Detect which cell encompasses the target text, then output its (X, Y) center coordinate. 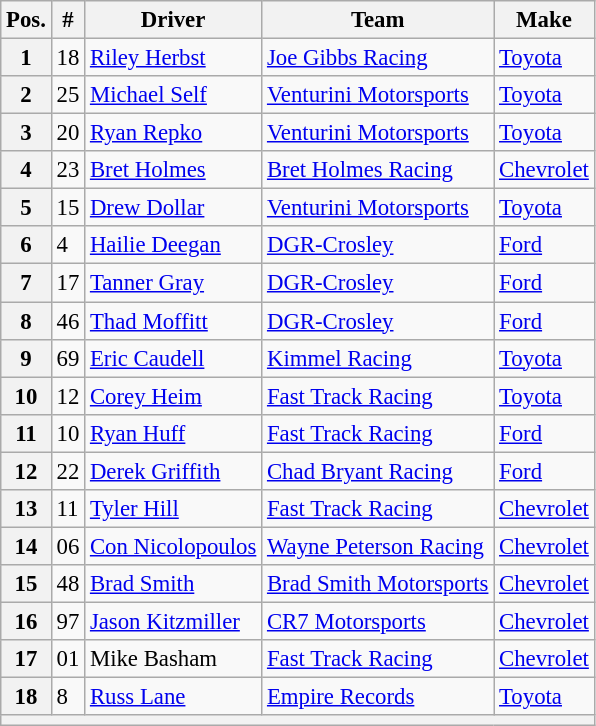
5 (26, 208)
Kimmel Racing (378, 358)
# (68, 20)
Drew Dollar (174, 208)
20 (68, 133)
Team (378, 20)
22 (68, 471)
46 (68, 321)
Thad Moffitt (174, 321)
16 (26, 621)
3 (26, 133)
Bret Holmes Racing (378, 170)
Con Nicolopoulos (174, 546)
48 (68, 584)
Make (544, 20)
Michael Self (174, 95)
Tanner Gray (174, 283)
Driver (174, 20)
Joe Gibbs Racing (378, 58)
1 (26, 58)
14 (26, 546)
Jason Kitzmiller (174, 621)
01 (68, 659)
Bret Holmes (174, 170)
2 (26, 95)
23 (68, 170)
13 (26, 509)
Chad Bryant Racing (378, 471)
69 (68, 358)
Riley Herbst (174, 58)
Hailie Deegan (174, 245)
Ryan Huff (174, 433)
06 (68, 546)
25 (68, 95)
Ryan Repko (174, 133)
CR7 Motorsports (378, 621)
Eric Caudell (174, 358)
Tyler Hill (174, 509)
Derek Griffith (174, 471)
Pos. (26, 20)
9 (26, 358)
Mike Basham (174, 659)
6 (26, 245)
Corey Heim (174, 396)
Empire Records (378, 697)
Brad Smith (174, 584)
Wayne Peterson Racing (378, 546)
Brad Smith Motorsports (378, 584)
Russ Lane (174, 697)
97 (68, 621)
7 (26, 283)
